Locate the cell with the specified text and output its (x, y) center coordinate. 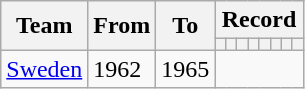
To (186, 26)
1965 (186, 69)
Sweden (44, 69)
Team (44, 26)
From (122, 26)
Record (259, 20)
1962 (122, 69)
